Detect which cell encompasses the target text, then output its (x, y) center coordinate. 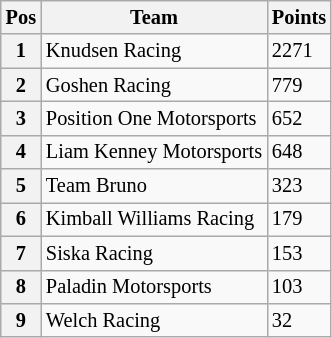
Knudsen Racing (154, 51)
Pos (21, 17)
Welch Racing (154, 320)
179 (299, 219)
2 (21, 85)
Team (154, 17)
779 (299, 85)
6 (21, 219)
648 (299, 152)
Position One Motorsports (154, 118)
4 (21, 152)
Team Bruno (154, 186)
2271 (299, 51)
153 (299, 253)
323 (299, 186)
32 (299, 320)
3 (21, 118)
103 (299, 287)
9 (21, 320)
8 (21, 287)
7 (21, 253)
652 (299, 118)
1 (21, 51)
Siska Racing (154, 253)
Points (299, 17)
Paladin Motorsports (154, 287)
Goshen Racing (154, 85)
5 (21, 186)
Kimball Williams Racing (154, 219)
Liam Kenney Motorsports (154, 152)
